Provide the [X, Y] coordinate of the cell's center where the given text is located.  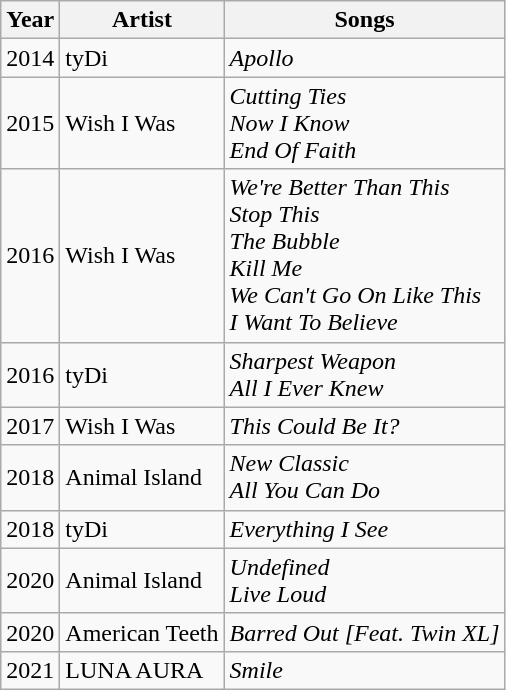
American Teeth [142, 632]
2015 [30, 123]
2014 [30, 58]
2021 [30, 670]
UndefinedLive Loud [364, 580]
Songs [364, 20]
Year [30, 20]
Cutting TiesNow I KnowEnd Of Faith [364, 123]
Everything I See [364, 529]
Smile [364, 670]
We're Better Than ThisStop ThisThe BubbleKill MeWe Can't Go On Like ThisI Want To Believe [364, 256]
2017 [30, 426]
Artist [142, 20]
LUNA AURA [142, 670]
Sharpest WeaponAll I Ever Knew [364, 374]
Barred Out [Feat. Twin XL] [364, 632]
This Could Be It? [364, 426]
Apollo [364, 58]
New ClassicAll You Can Do [364, 478]
